Detect which cell encompasses the target text, then output its [x, y] center coordinate. 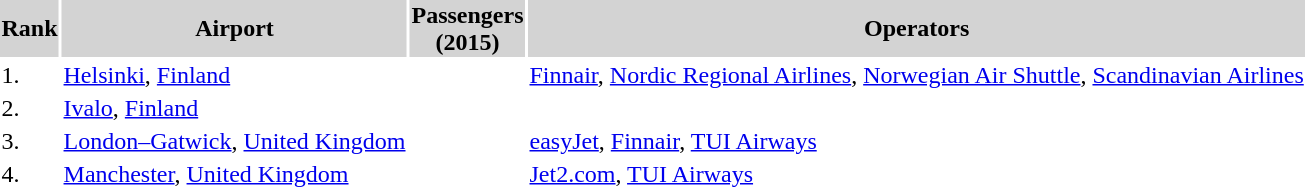
easyJet, Finnair, TUI Airways [916, 141]
Operators [916, 28]
Finnair, Nordic Regional Airlines, Norwegian Air Shuttle, Scandinavian Airlines [916, 75]
Helsinki, Finland [234, 75]
Passengers(2015) [468, 28]
Rank [30, 28]
Ivalo, Finland [234, 108]
1. [30, 75]
London–Gatwick, United Kingdom [234, 141]
Airport [234, 28]
2. [30, 108]
3. [30, 141]
